Extract the [X, Y] coordinate from the center of the cell holding the provided text.  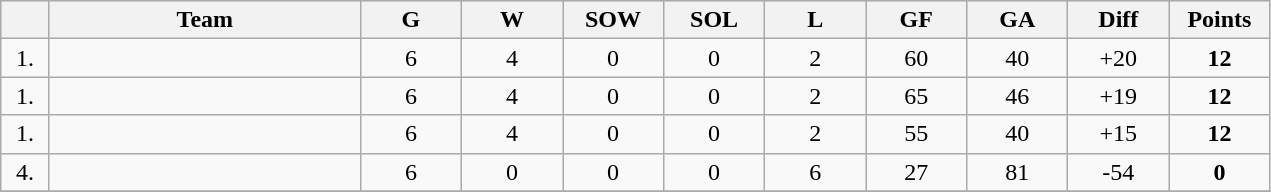
W [512, 20]
L [816, 20]
46 [1018, 96]
-54 [1118, 172]
SOL [714, 20]
+19 [1118, 96]
GF [916, 20]
G [410, 20]
SOW [612, 20]
+15 [1118, 134]
65 [916, 96]
+20 [1118, 58]
Points [1220, 20]
55 [916, 134]
81 [1018, 172]
60 [916, 58]
GA [1018, 20]
Team [204, 20]
4. [26, 172]
27 [916, 172]
Diff [1118, 20]
